Return (X, Y) of the center of cell containing provided text 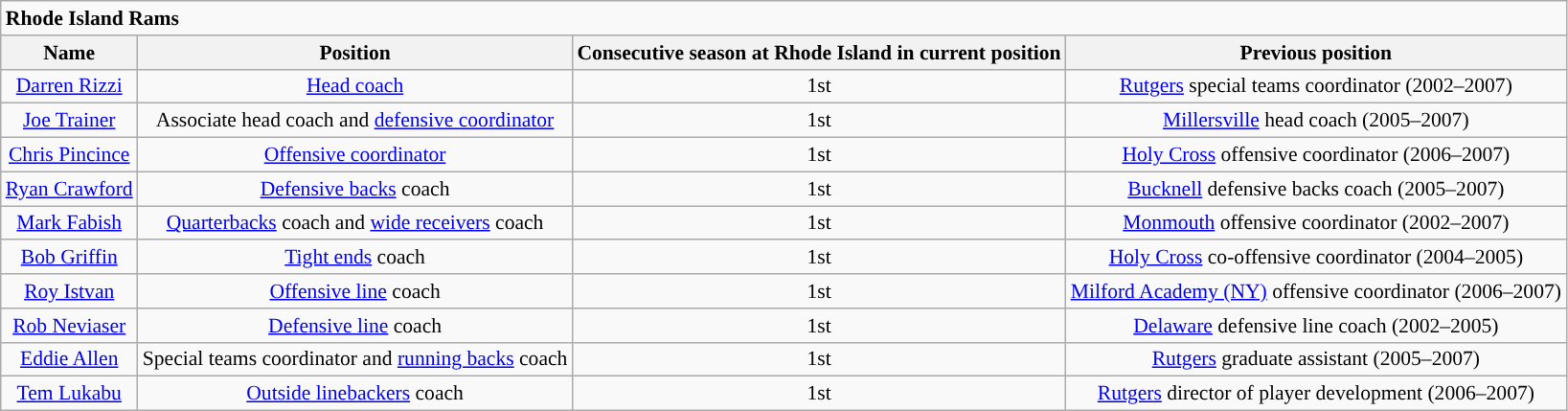
Tight ends coach (355, 258)
Name (69, 53)
Holy Cross co-offensive coordinator (2004–2005) (1316, 258)
Previous position (1316, 53)
Rutgers special teams coordinator (2002–2007) (1316, 86)
Millersville head coach (2005–2007) (1316, 121)
Position (355, 53)
Chris Pincince (69, 155)
Defensive backs coach (355, 189)
Offensive line coach (355, 291)
Holy Cross offensive coordinator (2006–2007) (1316, 155)
Defensive line coach (355, 326)
Ryan Crawford (69, 189)
Delaware defensive line coach (2002–2005) (1316, 326)
Darren Rizzi (69, 86)
Rutgers graduate assistant (2005–2007) (1316, 359)
Joe Trainer (69, 121)
Rutgers director of player development (2006–2007) (1316, 394)
Mark Fabish (69, 223)
Special teams coordinator and running backs coach (355, 359)
Rhode Island Rams (784, 18)
Bucknell defensive backs coach (2005–2007) (1316, 189)
Roy Istvan (69, 291)
Bob Griffin (69, 258)
Quarterbacks coach and wide receivers coach (355, 223)
Offensive coordinator (355, 155)
Head coach (355, 86)
Eddie Allen (69, 359)
Tem Lukabu (69, 394)
Rob Neviaser (69, 326)
Consecutive season at Rhode Island in current position (818, 53)
Outside linebackers coach (355, 394)
Monmouth offensive coordinator (2002–2007) (1316, 223)
Associate head coach and defensive coordinator (355, 121)
Milford Academy (NY) offensive coordinator (2006–2007) (1316, 291)
